Capture the cell that displays the provided text and extract its [X, Y] central coordinate. 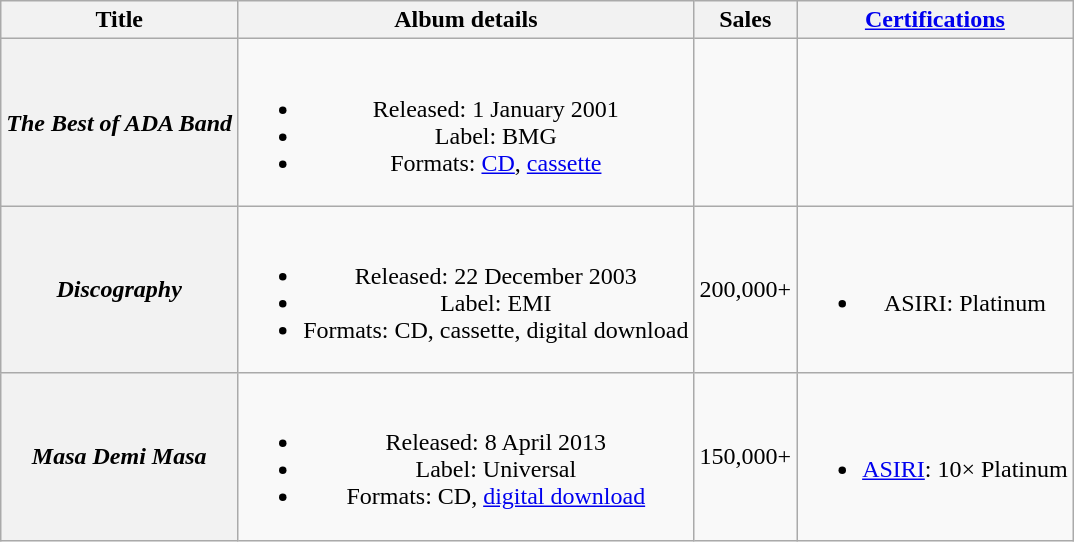
Certifications [936, 20]
Released: 22 December 2003Label: EMIFormats: CD, cassette, digital download [466, 290]
ASIRI: 10× Platinum [936, 456]
150,000+ [746, 456]
Discography [120, 290]
ASIRI: Platinum [936, 290]
Released: 8 April 2013Label: UniversalFormats: CD, digital download [466, 456]
Sales [746, 20]
Released: 1 January 2001Label: BMGFormats: CD, cassette [466, 122]
The Best of ADA Band [120, 122]
200,000+ [746, 290]
Album details [466, 20]
Masa Demi Masa [120, 456]
Title [120, 20]
